Detect which cell encompasses the target text, then output its [X, Y] center coordinate. 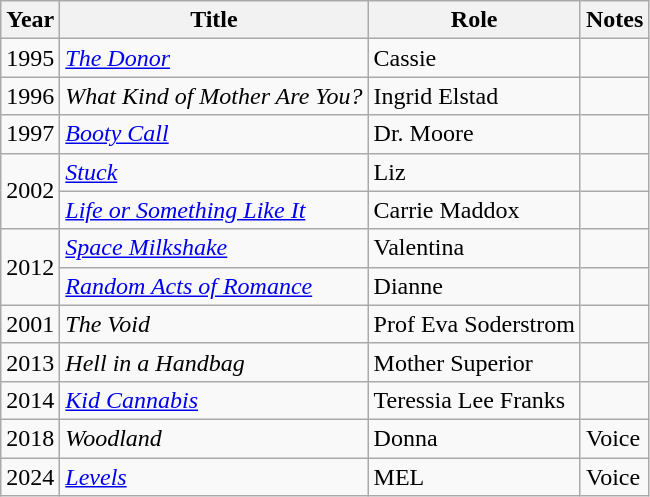
1997 [30, 134]
Carrie Maddox [474, 210]
1995 [30, 58]
Cassie [474, 58]
Year [30, 20]
Valentina [474, 248]
What Kind of Mother Are You? [214, 96]
Liz [474, 172]
Stuck [214, 172]
Notes [614, 20]
2014 [30, 400]
Prof Eva Soderstrom [474, 324]
1996 [30, 96]
Life or Something Like It [214, 210]
2024 [30, 477]
Title [214, 20]
2002 [30, 191]
The Donor [214, 58]
2001 [30, 324]
Dianne [474, 286]
Kid Cannabis [214, 400]
Space Milkshake [214, 248]
2012 [30, 267]
The Void [214, 324]
2013 [30, 362]
MEL [474, 477]
Booty Call [214, 134]
2018 [30, 438]
Random Acts of Romance [214, 286]
Donna [474, 438]
Dr. Moore [474, 134]
Role [474, 20]
Hell in a Handbag [214, 362]
Levels [214, 477]
Mother Superior [474, 362]
Teressia Lee Franks [474, 400]
Ingrid Elstad [474, 96]
Woodland [214, 438]
